For the text-containing cell, return its midpoint in [x, y] coordinate format. 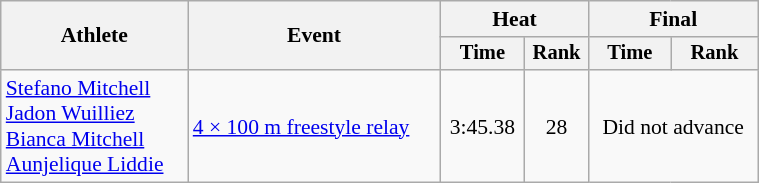
Heat [514, 19]
4 × 100 m freestyle relay [314, 126]
Did not advance [674, 126]
Stefano Mitchell Jadon Wuilliez Bianca Mitchell Aunjelique Liddie [94, 126]
3:45.38 [482, 126]
Event [314, 36]
28 [556, 126]
Final [674, 19]
Athlete [94, 36]
